Output the [x, y] coordinate of the center of the cell containing the given text.  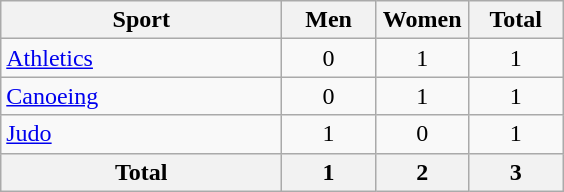
Sport [142, 20]
Canoeing [142, 96]
Athletics [142, 58]
3 [516, 172]
2 [422, 172]
Women [422, 20]
Men [329, 20]
Judo [142, 134]
